Find where the given text appears and provide that cell's center as [X, Y] coordinate. 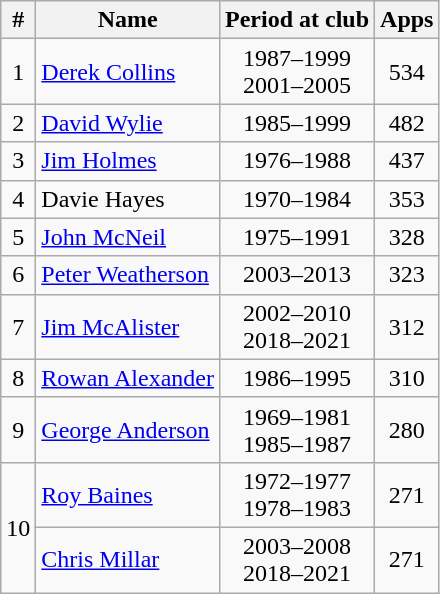
1969–19811985–1987 [296, 430]
3 [18, 161]
Apps [407, 20]
9 [18, 430]
Peter Weatherson [128, 275]
280 [407, 430]
Rowan Alexander [128, 378]
Chris Millar [128, 560]
1987–19992001–2005 [296, 72]
328 [407, 237]
2002–20102018–2021 [296, 326]
2003–20082018–2021 [296, 560]
2003–2013 [296, 275]
8 [18, 378]
1985–1999 [296, 123]
Period at club [296, 20]
1986–1995 [296, 378]
John McNeil [128, 237]
534 [407, 72]
10 [18, 527]
David Wylie [128, 123]
George Anderson [128, 430]
Roy Baines [128, 494]
# [18, 20]
312 [407, 326]
482 [407, 123]
7 [18, 326]
323 [407, 275]
Jim McAlister [128, 326]
Jim Holmes [128, 161]
1972–19771978–1983 [296, 494]
Name [128, 20]
1976–1988 [296, 161]
2 [18, 123]
1970–1984 [296, 199]
5 [18, 237]
6 [18, 275]
1 [18, 72]
1975–1991 [296, 237]
Davie Hayes [128, 199]
310 [407, 378]
437 [407, 161]
4 [18, 199]
353 [407, 199]
Derek Collins [128, 72]
